Return (x, y) of the center of cell containing provided text 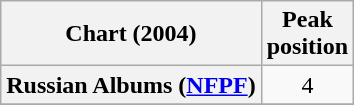
4 (307, 85)
Russian Albums (NFPF) (131, 85)
Chart (2004) (131, 34)
Peakposition (307, 34)
